For the text-containing cell, return its midpoint in (X, Y) coordinate format. 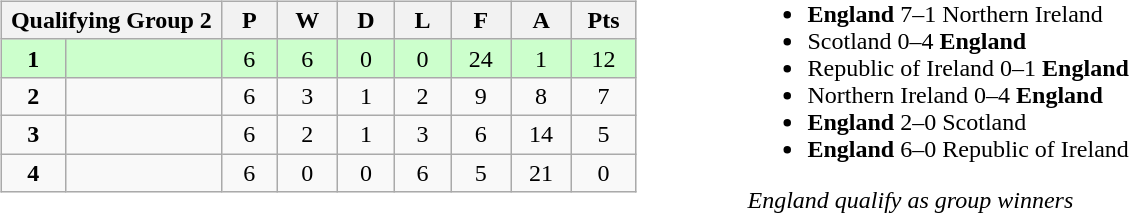
W (307, 20)
8 (541, 96)
12 (603, 58)
P (250, 20)
7 (603, 96)
9 (481, 96)
4 (33, 173)
D (366, 20)
A (541, 20)
21 (541, 173)
24 (481, 58)
Pts (603, 20)
14 (541, 134)
Qualifying Group 2 (111, 20)
F (481, 20)
L (422, 20)
